Scan for the cell matching the given text and deliver its [x, y] coordinate at center. 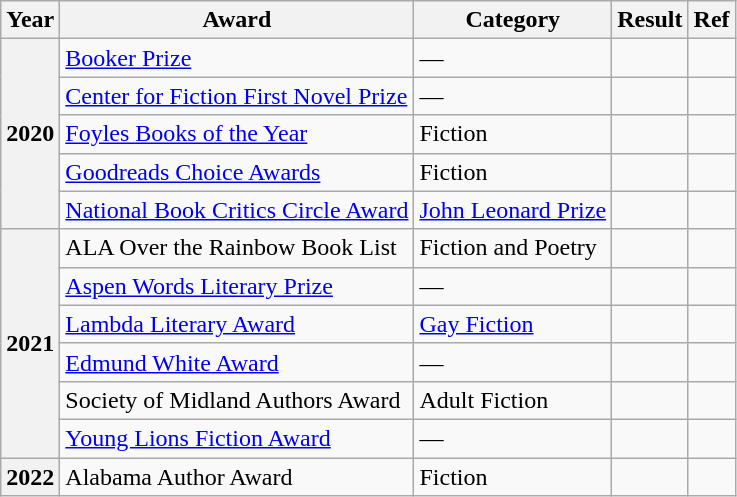
ALA Over the Rainbow Book List [237, 248]
2022 [30, 477]
Adult Fiction [513, 400]
Center for Fiction First Novel Prize [237, 96]
Award [237, 20]
2021 [30, 343]
Society of Midland Authors Award [237, 400]
Fiction and Poetry [513, 248]
Goodreads Choice Awards [237, 172]
Category [513, 20]
Aspen Words Literary Prize [237, 286]
Lambda Literary Award [237, 324]
Result [650, 20]
John Leonard Prize [513, 210]
Gay Fiction [513, 324]
2020 [30, 134]
Edmund White Award [237, 362]
Alabama Author Award [237, 477]
National Book Critics Circle Award [237, 210]
Booker Prize [237, 58]
Ref [712, 20]
Foyles Books of the Year [237, 134]
Year [30, 20]
Young Lions Fiction Award [237, 438]
